Identify which cell holds the provided text, then report its (X, Y) central coordinate. 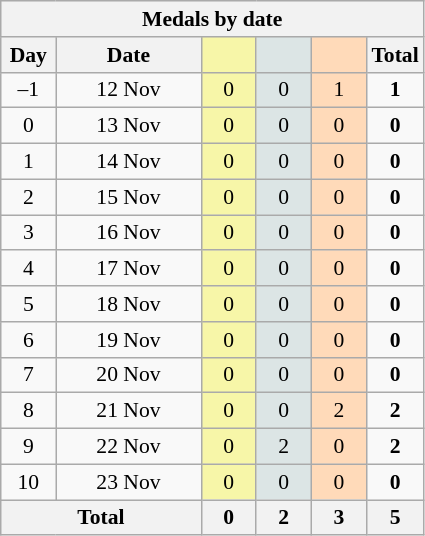
13 Nov (128, 126)
9 (28, 447)
19 Nov (128, 340)
15 Nov (128, 197)
4 (28, 269)
7 (28, 375)
23 Nov (128, 482)
17 Nov (128, 269)
Day (28, 55)
21 Nov (128, 411)
18 Nov (128, 304)
16 Nov (128, 233)
Medals by date (212, 19)
14 Nov (128, 162)
12 Nov (128, 90)
Date (128, 55)
20 Nov (128, 375)
8 (28, 411)
–1 (28, 90)
10 (28, 482)
6 (28, 340)
22 Nov (128, 447)
